From the cell containing the given text, extract its center point as (X, Y) coordinate. 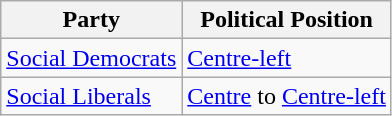
Social Liberals (92, 96)
Social Democrats (92, 58)
Centre-left (287, 58)
Political Position (287, 20)
Party (92, 20)
Centre to Centre-left (287, 96)
